Scan for the cell matching the given text and deliver its [x, y] coordinate at center. 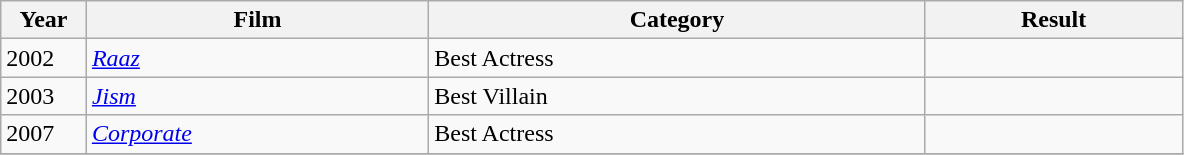
Jism [257, 96]
2007 [44, 134]
Category [677, 20]
Best Villain [677, 96]
Raaz [257, 58]
2002 [44, 58]
Result [1054, 20]
Year [44, 20]
Film [257, 20]
2003 [44, 96]
Corporate [257, 134]
